From the cell containing the given text, extract its center point as (x, y) coordinate. 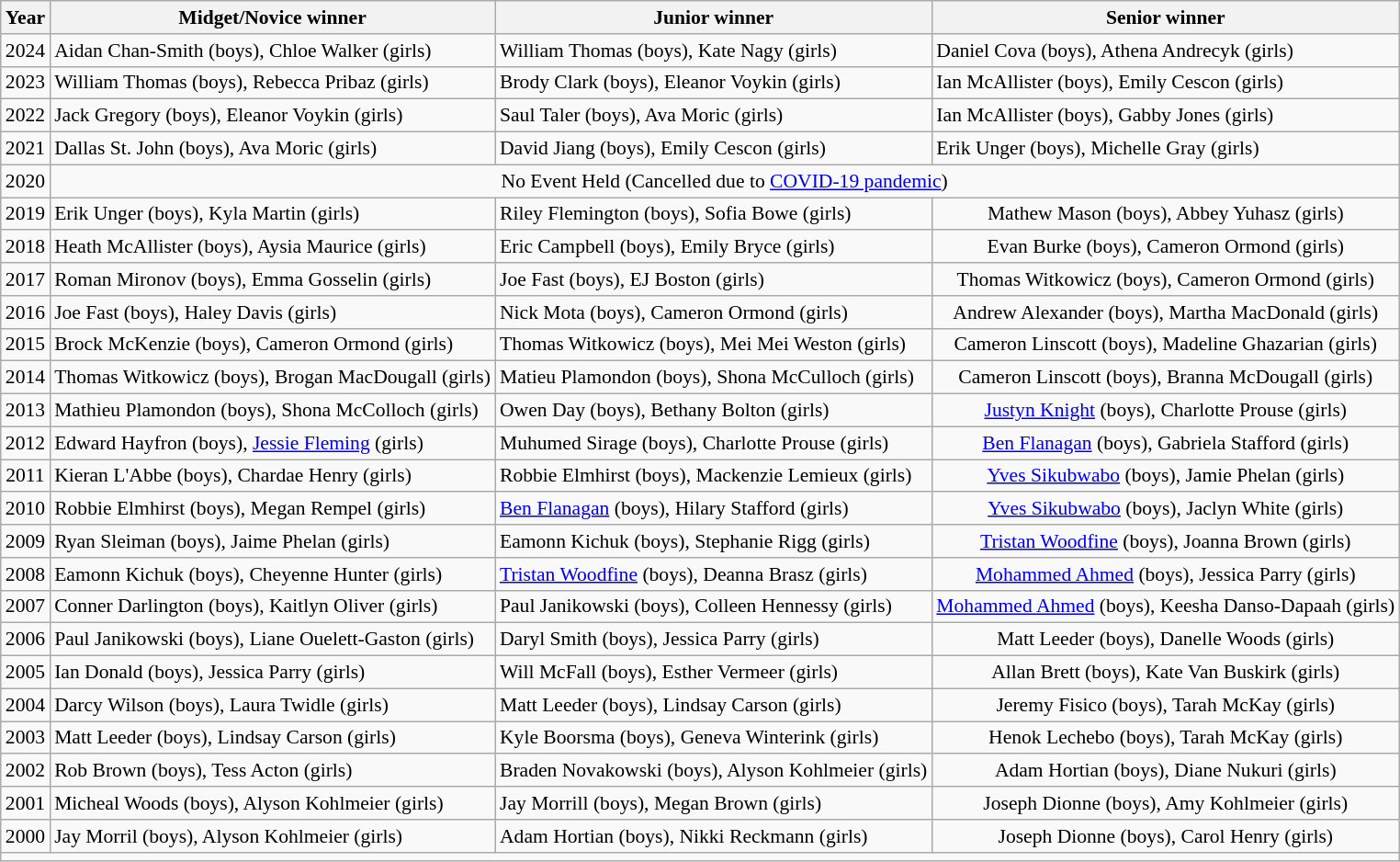
Saul Taler (boys), Ava Moric (girls) (713, 116)
2004 (26, 705)
Matt Leeder (boys), Danelle Woods (girls) (1165, 640)
No Event Held (Cancelled due to COVID-19 pandemic) (724, 181)
Matieu Plamondon (boys), Shona McCulloch (girls) (713, 378)
Roman Mironov (boys), Emma Gosselin (girls) (272, 279)
Thomas Witkowicz (boys), Mei Mei Weston (girls) (713, 345)
2010 (26, 509)
Owen Day (boys), Bethany Bolton (girls) (713, 411)
Allan Brett (boys), Kate Van Buskirk (girls) (1165, 673)
2016 (26, 312)
Paul Janikowski (boys), Colleen Hennessy (girls) (713, 607)
Ian McAllister (boys), Emily Cescon (girls) (1165, 83)
Yves Sikubwabo (boys), Jamie Phelan (girls) (1165, 476)
Robbie Elmhirst (boys), Mackenzie Lemieux (girls) (713, 476)
2005 (26, 673)
Ryan Sleiman (boys), Jaime Phelan (girls) (272, 541)
Eamonn Kichuk (boys), Stephanie Rigg (girls) (713, 541)
Paul Janikowski (boys), Liane Ouelett-Gaston (girls) (272, 640)
2006 (26, 640)
Jeremy Fisico (boys), Tarah McKay (girls) (1165, 705)
Adam Hortian (boys), Diane Nukuri (girls) (1165, 771)
Joseph Dionne (boys), Carol Henry (girls) (1165, 836)
Jack Gregory (boys), Eleanor Voykin (girls) (272, 116)
Year (26, 17)
David Jiang (boys), Emily Cescon (girls) (713, 149)
Junior winner (713, 17)
Riley Flemington (boys), Sofia Bowe (girls) (713, 214)
Henok Lechebo (boys), Tarah McKay (girls) (1165, 738)
Tristan Woodfine (boys), Joanna Brown (girls) (1165, 541)
Kieran L'Abbe (boys), Chardae Henry (girls) (272, 476)
Mathieu Plamondon (boys), Shona McColloch (girls) (272, 411)
Jay Morril (boys), Alyson Kohlmeier (girls) (272, 836)
2011 (26, 476)
2013 (26, 411)
Erik Unger (boys), Michelle Gray (girls) (1165, 149)
2014 (26, 378)
William Thomas (boys), Kate Nagy (girls) (713, 51)
Andrew Alexander (boys), Martha MacDonald (girls) (1165, 312)
2018 (26, 247)
Joe Fast (boys), Haley Davis (girls) (272, 312)
Ian McAllister (boys), Gabby Jones (girls) (1165, 116)
2021 (26, 149)
Thomas Witkowicz (boys), Cameron Ormond (girls) (1165, 279)
William Thomas (boys), Rebecca Pribaz (girls) (272, 83)
Tristan Woodfine (boys), Deanna Brasz (girls) (713, 574)
Erik Unger (boys), Kyla Martin (girls) (272, 214)
Cameron Linscott (boys), Madeline Ghazarian (girls) (1165, 345)
Ben Flanagan (boys), Gabriela Stafford (girls) (1165, 443)
Ian Donald (boys), Jessica Parry (girls) (272, 673)
Heath McAllister (boys), Aysia Maurice (girls) (272, 247)
2000 (26, 836)
Adam Hortian (boys), Nikki Reckmann (girls) (713, 836)
2009 (26, 541)
Joseph Dionne (boys), Amy Kohlmeier (girls) (1165, 803)
Mohammed Ahmed (boys), Jessica Parry (girls) (1165, 574)
2015 (26, 345)
2007 (26, 607)
2024 (26, 51)
2022 (26, 116)
Ben Flanagan (boys), Hilary Stafford (girls) (713, 509)
Edward Hayfron (boys), Jessie Fleming (girls) (272, 443)
Muhumed Sirage (boys), Charlotte Prouse (girls) (713, 443)
2023 (26, 83)
Kyle Boorsma (boys), Geneva Winterink (girls) (713, 738)
Daniel Cova (boys), Athena Andrecyk (girls) (1165, 51)
Rob Brown (boys), Tess Acton (girls) (272, 771)
Senior winner (1165, 17)
Conner Darlington (boys), Kaitlyn Oliver (girls) (272, 607)
Aidan Chan-Smith (boys), Chloe Walker (girls) (272, 51)
Thomas Witkowicz (boys), Brogan MacDougall (girls) (272, 378)
2008 (26, 574)
Joe Fast (boys), EJ Boston (girls) (713, 279)
Mathew Mason (boys), Abbey Yuhasz (girls) (1165, 214)
Cameron Linscott (boys), Branna McDougall (girls) (1165, 378)
2017 (26, 279)
Eamonn Kichuk (boys), Cheyenne Hunter (girls) (272, 574)
Dallas St. John (boys), Ava Moric (girls) (272, 149)
Nick Mota (boys), Cameron Ormond (girls) (713, 312)
Justyn Knight (boys), Charlotte Prouse (girls) (1165, 411)
2001 (26, 803)
2019 (26, 214)
2003 (26, 738)
Brody Clark (boys), Eleanor Voykin (girls) (713, 83)
Darcy Wilson (boys), Laura Twidle (girls) (272, 705)
Eric Campbell (boys), Emily Bryce (girls) (713, 247)
Midget/Novice winner (272, 17)
Brock McKenzie (boys), Cameron Ormond (girls) (272, 345)
Evan Burke (boys), Cameron Ormond (girls) (1165, 247)
2012 (26, 443)
Mohammed Ahmed (boys), Keesha Danso-Dapaah (girls) (1165, 607)
Yves Sikubwabo (boys), Jaclyn White (girls) (1165, 509)
Will McFall (boys), Esther Vermeer (girls) (713, 673)
2020 (26, 181)
Braden Novakowski (boys), Alyson Kohlmeier (girls) (713, 771)
2002 (26, 771)
Robbie Elmhirst (boys), Megan Rempel (girls) (272, 509)
Jay Morrill (boys), Megan Brown (girls) (713, 803)
Daryl Smith (boys), Jessica Parry (girls) (713, 640)
Micheal Woods (boys), Alyson Kohlmeier (girls) (272, 803)
